Search for the cell housing the specified text and yield its (x, y) center coordinate. 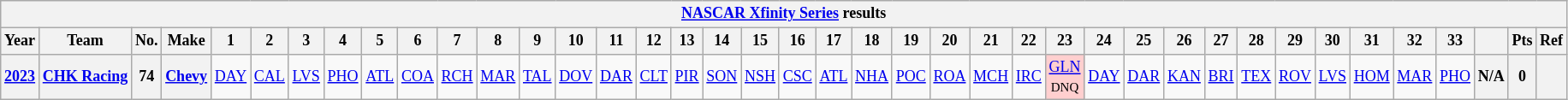
9 (538, 41)
IRC (1029, 77)
14 (722, 41)
13 (686, 41)
11 (616, 41)
15 (760, 41)
32 (1415, 41)
28 (1256, 41)
DOV (576, 77)
0 (1522, 77)
No. (147, 41)
Pts (1522, 41)
6 (418, 41)
Team (85, 41)
Year (21, 41)
HOM (1371, 77)
5 (380, 41)
GLNDNQ (1065, 77)
1 (230, 41)
21 (991, 41)
26 (1185, 41)
17 (834, 41)
25 (1143, 41)
16 (798, 41)
10 (576, 41)
KAN (1185, 77)
CSC (798, 77)
12 (654, 41)
18 (872, 41)
Ref (1552, 41)
N/A (1491, 77)
PIR (686, 77)
24 (1104, 41)
4 (342, 41)
2 (269, 41)
BRI (1221, 77)
SON (722, 77)
19 (911, 41)
POC (911, 77)
74 (147, 77)
NHA (872, 77)
NASCAR Xfinity Series results (784, 14)
20 (950, 41)
31 (1371, 41)
3 (306, 41)
NSH (760, 77)
33 (1455, 41)
CAL (269, 77)
Chevy (187, 77)
23 (1065, 41)
ROV (1296, 77)
2023 (21, 77)
MCH (991, 77)
COA (418, 77)
29 (1296, 41)
8 (498, 41)
TAL (538, 77)
RCH (457, 77)
ROA (950, 77)
TEX (1256, 77)
27 (1221, 41)
Make (187, 41)
7 (457, 41)
30 (1332, 41)
CHK Racing (85, 77)
CLT (654, 77)
22 (1029, 41)
